Return (X, Y) of the center of cell containing provided text 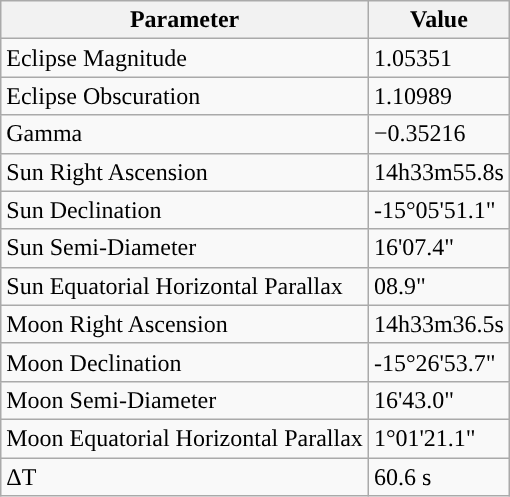
-15°26'53.7" (438, 362)
Moon Declination (185, 362)
Eclipse Magnitude (185, 58)
Eclipse Obscuration (185, 96)
Sun Declination (185, 210)
Sun Right Ascension (185, 172)
14h33m36.5s (438, 324)
1.10989 (438, 96)
Moon Equatorial Horizontal Parallax (185, 438)
16'43.0" (438, 400)
Sun Equatorial Horizontal Parallax (185, 286)
60.6 s (438, 477)
Value (438, 20)
Moon Semi-Diameter (185, 400)
Gamma (185, 134)
08.9" (438, 286)
ΔT (185, 477)
Sun Semi-Diameter (185, 248)
1°01'21.1" (438, 438)
Moon Right Ascension (185, 324)
16'07.4" (438, 248)
1.05351 (438, 58)
14h33m55.8s (438, 172)
−0.35216 (438, 134)
Parameter (185, 20)
-15°05'51.1" (438, 210)
